Capture the cell that displays the provided text and extract its (x, y) central coordinate. 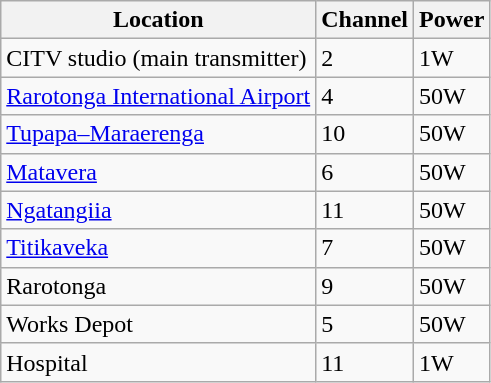
Channel (365, 20)
4 (365, 96)
10 (365, 134)
Matavera (158, 172)
5 (365, 324)
Power (451, 20)
Titikaveka (158, 248)
Ngatangiia (158, 210)
Location (158, 20)
Hospital (158, 362)
Rarotonga International Airport (158, 96)
2 (365, 58)
9 (365, 286)
6 (365, 172)
Works Depot (158, 324)
Rarotonga (158, 286)
7 (365, 248)
Tupapa–Maraerenga (158, 134)
CITV studio (main transmitter) (158, 58)
